Locate the cell with the specified text and output its [X, Y] center coordinate. 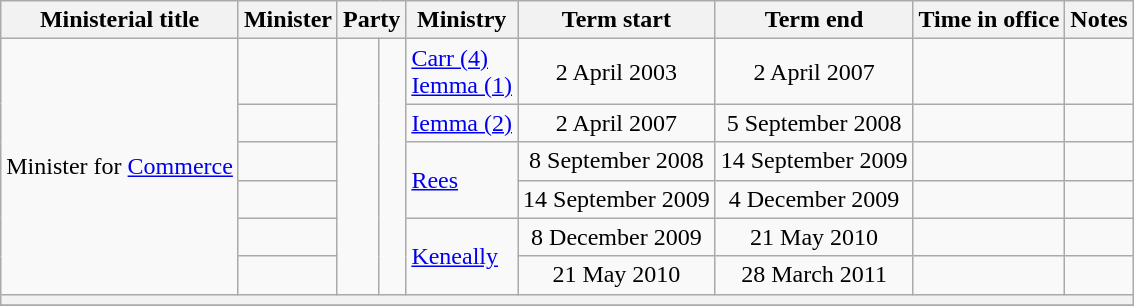
Iemma (2) [462, 123]
Party [371, 20]
8 September 2008 [617, 161]
28 March 2011 [814, 275]
Ministry [462, 20]
Term end [814, 20]
Term start [617, 20]
2 April 2003 [617, 72]
Rees [462, 180]
4 December 2009 [814, 199]
Minister for Commerce [120, 166]
5 September 2008 [814, 123]
8 December 2009 [617, 237]
Carr (4)Iemma (1) [462, 72]
Time in office [989, 20]
Ministerial title [120, 20]
Minister [288, 20]
Notes [1099, 20]
Keneally [462, 256]
